Search for the cell housing the specified text and yield its [x, y] center coordinate. 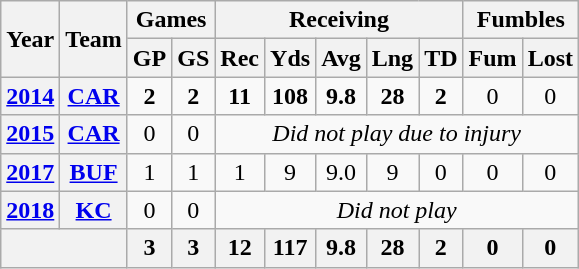
BUF [94, 172]
2017 [30, 172]
Yds [290, 58]
2018 [30, 210]
Avg [342, 58]
Receiving [339, 20]
KC [94, 210]
9.0 [342, 172]
Fumbles [520, 20]
11 [240, 96]
117 [290, 248]
Year [30, 39]
108 [290, 96]
Lost [550, 58]
Games [170, 20]
TD [441, 58]
Team [94, 39]
2015 [30, 134]
GS [194, 58]
Did not play [397, 210]
Did not play due to injury [397, 134]
Fum [492, 58]
GP [149, 58]
Lng [392, 58]
Rec [240, 58]
2014 [30, 96]
12 [240, 248]
